Determine the [x, y] coordinate at the center of the cell enclosing the given text.  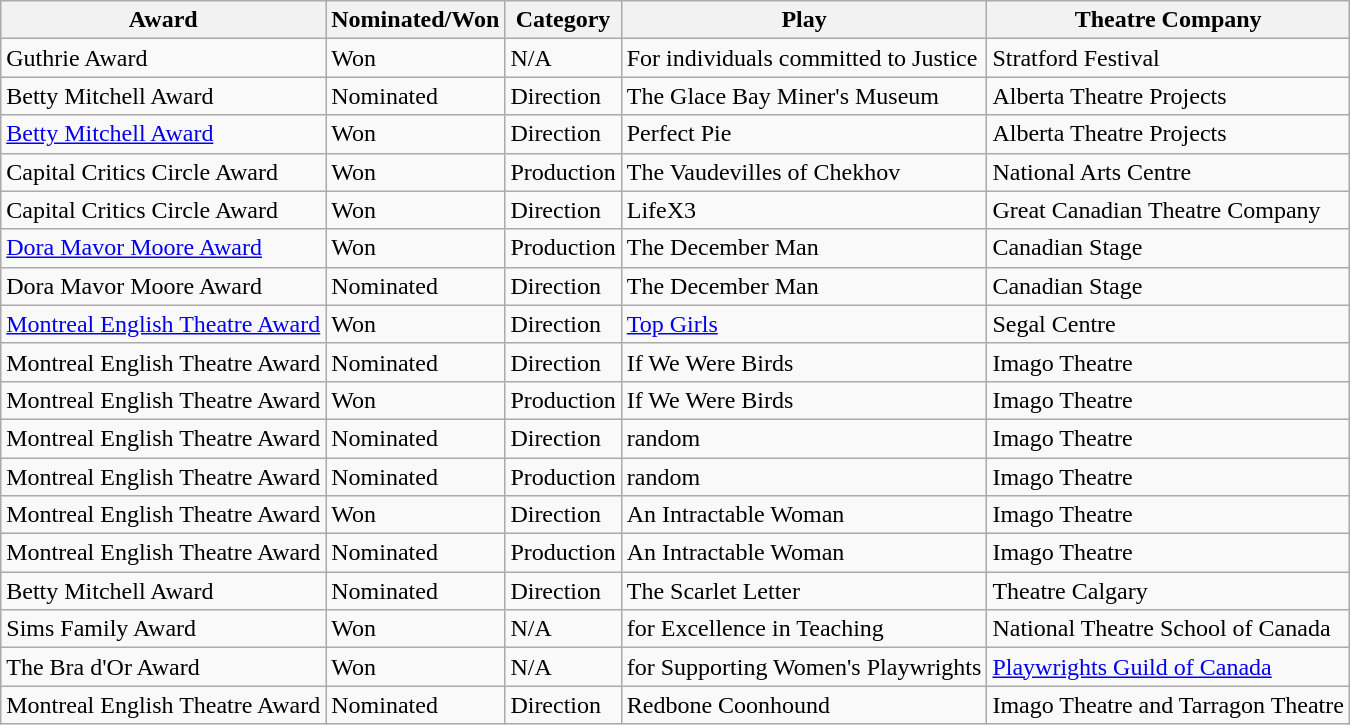
For individuals committed to Justice [804, 58]
The Scarlet Letter [804, 591]
for Supporting Women's Playwrights [804, 667]
Great Canadian Theatre Company [1168, 210]
Theatre Company [1168, 20]
Perfect Pie [804, 134]
The Vaudevilles of Chekhov [804, 172]
Nominated/Won [416, 20]
Category [563, 20]
Segal Centre [1168, 324]
Award [164, 20]
Sims Family Award [164, 629]
Redbone Coonhound [804, 705]
The Bra d'Or Award [164, 667]
Play [804, 20]
The Glace Bay Miner's Museum [804, 96]
for Excellence in Teaching [804, 629]
Top Girls [804, 324]
Imago Theatre and Tarragon Theatre [1168, 705]
Theatre Calgary [1168, 591]
Playwrights Guild of Canada [1168, 667]
LifeX3 [804, 210]
National Arts Centre [1168, 172]
Stratford Festival [1168, 58]
Guthrie Award [164, 58]
National Theatre School of Canada [1168, 629]
